Extract the [x, y] coordinate from the center of the cell holding the provided text.  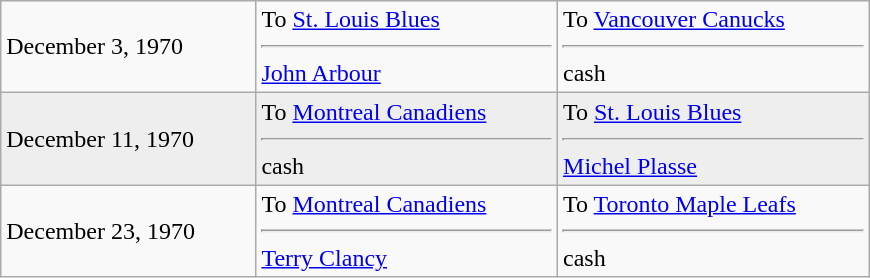
December 23, 1970 [128, 231]
To Montreal CanadiensTerry Clancy [407, 231]
To St. Louis BluesJohn Arbour [407, 47]
To Toronto Maple Leafscash [714, 231]
To St. Louis BluesMichel Plasse [714, 139]
December 3, 1970 [128, 47]
To Montreal Canadienscash [407, 139]
December 11, 1970 [128, 139]
To Vancouver Canuckscash [714, 47]
